For the text-containing cell, return its midpoint in [x, y] coordinate format. 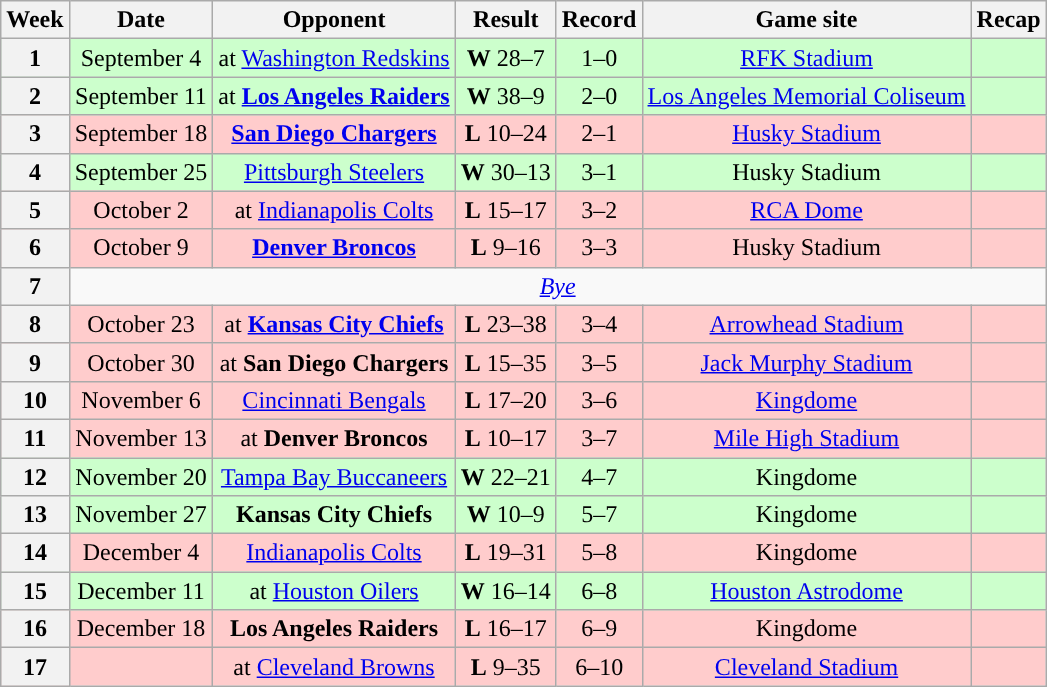
14 [35, 553]
Opponent [334, 20]
Denver Broncos [334, 248]
September 11 [141, 96]
Game site [806, 20]
L 10–24 [506, 134]
2–0 [599, 96]
6–8 [599, 591]
3–3 [599, 248]
Mile High Stadium [806, 438]
W 10–9 [506, 515]
RCA Dome [806, 210]
L 16–17 [506, 629]
Indianapolis Colts [334, 553]
Pittsburgh Steelers [334, 172]
at San Diego Chargers [334, 362]
Los Angeles Raiders [334, 629]
San Diego Chargers [334, 134]
3–2 [599, 210]
November 27 [141, 515]
at Los Angeles Raiders [334, 96]
5–7 [599, 515]
7 [35, 286]
5–8 [599, 553]
December 4 [141, 553]
9 [35, 362]
Arrowhead Stadium [806, 324]
December 11 [141, 591]
1 [35, 58]
3–4 [599, 324]
at Kansas City Chiefs [334, 324]
October 30 [141, 362]
8 [35, 324]
October 2 [141, 210]
1–0 [599, 58]
17 [35, 667]
at Cleveland Browns [334, 667]
November 6 [141, 400]
3–5 [599, 362]
6–9 [599, 629]
10 [35, 400]
6–10 [599, 667]
5 [35, 210]
Result [506, 20]
4–7 [599, 477]
W 38–9 [506, 96]
November 20 [141, 477]
at Denver Broncos [334, 438]
W 28–7 [506, 58]
RFK Stadium [806, 58]
3 [35, 134]
L 23–38 [506, 324]
12 [35, 477]
Los Angeles Memorial Coliseum [806, 96]
L 17–20 [506, 400]
Bye [558, 286]
L 19–31 [506, 553]
16 [35, 629]
L 9–35 [506, 667]
3–6 [599, 400]
L 15–17 [506, 210]
September 4 [141, 58]
11 [35, 438]
at Washington Redskins [334, 58]
October 9 [141, 248]
Record [599, 20]
October 23 [141, 324]
at Houston Oilers [334, 591]
L 10–17 [506, 438]
W 30–13 [506, 172]
November 13 [141, 438]
L 15–35 [506, 362]
3–1 [599, 172]
September 18 [141, 134]
13 [35, 515]
at Indianapolis Colts [334, 210]
2 [35, 96]
6 [35, 248]
Houston Astrodome [806, 591]
2–1 [599, 134]
Date [141, 20]
W 16–14 [506, 591]
L 9–16 [506, 248]
Jack Murphy Stadium [806, 362]
Cincinnati Bengals [334, 400]
Recap [1008, 20]
15 [35, 591]
Tampa Bay Buccaneers [334, 477]
September 25 [141, 172]
Kansas City Chiefs [334, 515]
W 22–21 [506, 477]
December 18 [141, 629]
Cleveland Stadium [806, 667]
4 [35, 172]
3–7 [599, 438]
Week [35, 20]
